Identify which cell holds the provided text, then report its [X, Y] central coordinate. 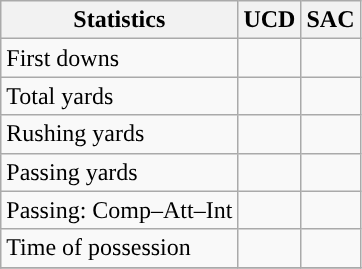
First downs [120, 58]
Rushing yards [120, 134]
Passing yards [120, 172]
Passing: Comp–Att–Int [120, 210]
SAC [330, 20]
Total yards [120, 96]
Time of possession [120, 248]
Statistics [120, 20]
UCD [270, 20]
